Output the [X, Y] coordinate of the center of the cell containing the given text.  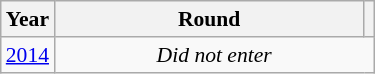
Round [209, 19]
2014 [28, 55]
Did not enter [214, 55]
Year [28, 19]
